Provide the (x, y) coordinate of the cell's center where the given text is located.  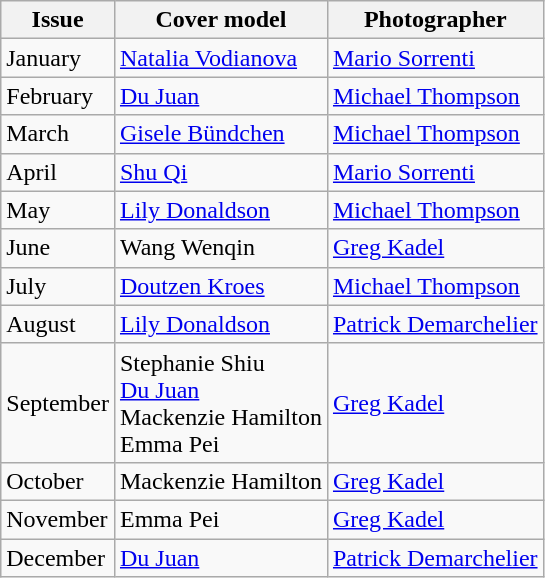
Natalia Vodianova (220, 58)
March (58, 134)
December (58, 557)
Doutzen Kroes (220, 286)
September (58, 402)
January (58, 58)
November (58, 519)
Shu Qi (220, 172)
Gisele Bündchen (220, 134)
August (58, 324)
Wang Wenqin (220, 248)
Mackenzie Hamilton (220, 481)
Cover model (220, 20)
October (58, 481)
July (58, 286)
Stephanie ShiuDu JuanMackenzie HamiltonEmma Pei (220, 402)
May (58, 210)
Photographer (435, 20)
Emma Pei (220, 519)
June (58, 248)
Issue (58, 20)
February (58, 96)
April (58, 172)
